Capture the cell that displays the provided text and extract its [X, Y] central coordinate. 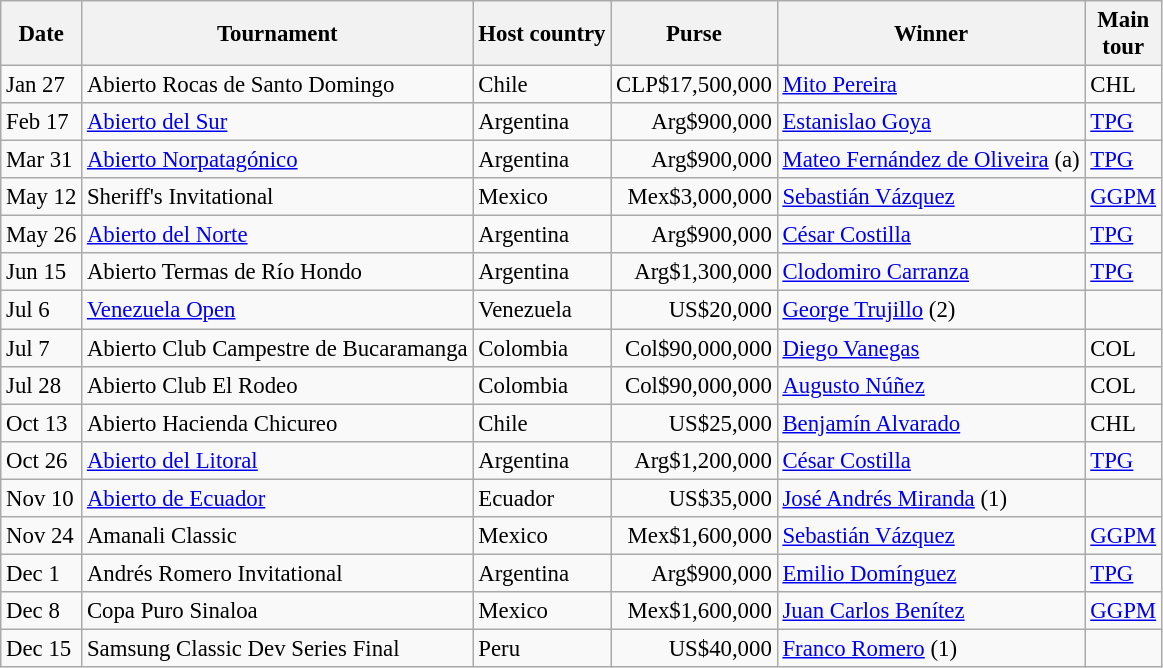
Ecuador [542, 498]
Benjamín Alvarado [931, 423]
Abierto Termas de Río Hondo [278, 273]
Host country [542, 34]
Nov 24 [42, 536]
Jul 6 [42, 310]
Estanislao Goya [931, 122]
Dec 15 [42, 648]
Arg$1,200,000 [694, 460]
Abierto del Sur [278, 122]
Abierto Norpatagónico [278, 160]
Andrés Romero Invitational [278, 573]
Abierto del Litoral [278, 460]
Mateo Fernández de Oliveira (a) [931, 160]
Abierto Club El Rodeo [278, 385]
Mex$3,000,000 [694, 197]
Venezuela Open [278, 310]
George Trujillo (2) [931, 310]
Jan 27 [42, 85]
Amanali Classic [278, 536]
Winner [931, 34]
Franco Romero (1) [931, 648]
Oct 26 [42, 460]
Abierto Hacienda Chicureo [278, 423]
Dec 1 [42, 573]
Sheriff's Invitational [278, 197]
Feb 17 [42, 122]
May 12 [42, 197]
Oct 13 [42, 423]
Jul 7 [42, 348]
US$40,000 [694, 648]
Abierto Rocas de Santo Domingo [278, 85]
CLP$17,500,000 [694, 85]
Emilio Domínguez [931, 573]
May 26 [42, 235]
Mar 31 [42, 160]
Dec 8 [42, 611]
Purse [694, 34]
US$25,000 [694, 423]
Abierto Club Campestre de Bucaramanga [278, 348]
Diego Vanegas [931, 348]
Tournament [278, 34]
Maintour [1123, 34]
Mito Pereira [931, 85]
Abierto de Ecuador [278, 498]
Augusto Núñez [931, 385]
Arg$1,300,000 [694, 273]
Date [42, 34]
Samsung Classic Dev Series Final [278, 648]
US$20,000 [694, 310]
Clodomiro Carranza [931, 273]
Jun 15 [42, 273]
Juan Carlos Benítez [931, 611]
Copa Puro Sinaloa [278, 611]
Peru [542, 648]
José Andrés Miranda (1) [931, 498]
Abierto del Norte [278, 235]
Nov 10 [42, 498]
Jul 28 [42, 385]
Venezuela [542, 310]
US$35,000 [694, 498]
